Scan for the cell matching the given text and deliver its [x, y] coordinate at center. 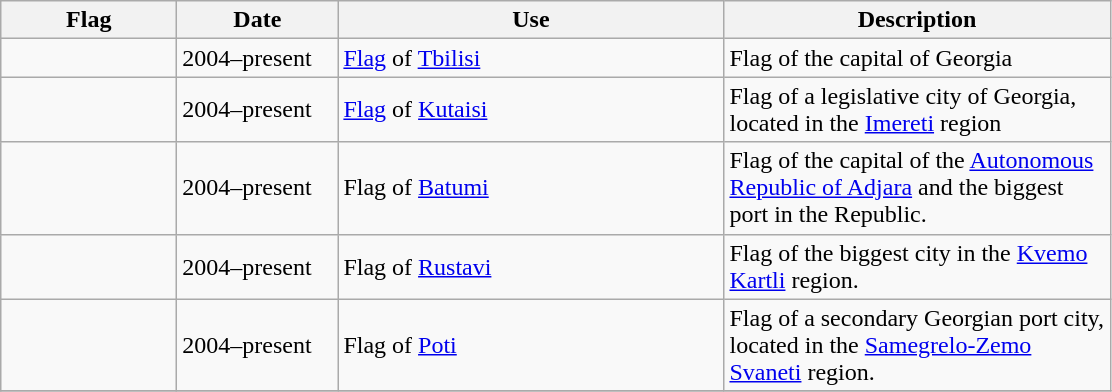
Flag of the capital of the Autonomous Republic of Adjara and the biggest port in the Republic. [917, 188]
Flag of Poti [531, 345]
Flag of a legislative city of Georgia, located in the Imereti region [917, 110]
Flag of Tbilisi [531, 58]
Flag of a secondary Georgian port city, located in the Samegrelo-Zemo Svaneti region. [917, 345]
Flag of Rustavi [531, 266]
Description [917, 20]
Date [258, 20]
Flag [89, 20]
Flag of Kutaisi [531, 110]
Flag of the biggest city in the Kvemo Kartli region. [917, 266]
Flag of the capital of Georgia [917, 58]
Use [531, 20]
Flag of Batumi [531, 188]
